Provide the (X, Y) coordinate of the cell's center where the given text is located.  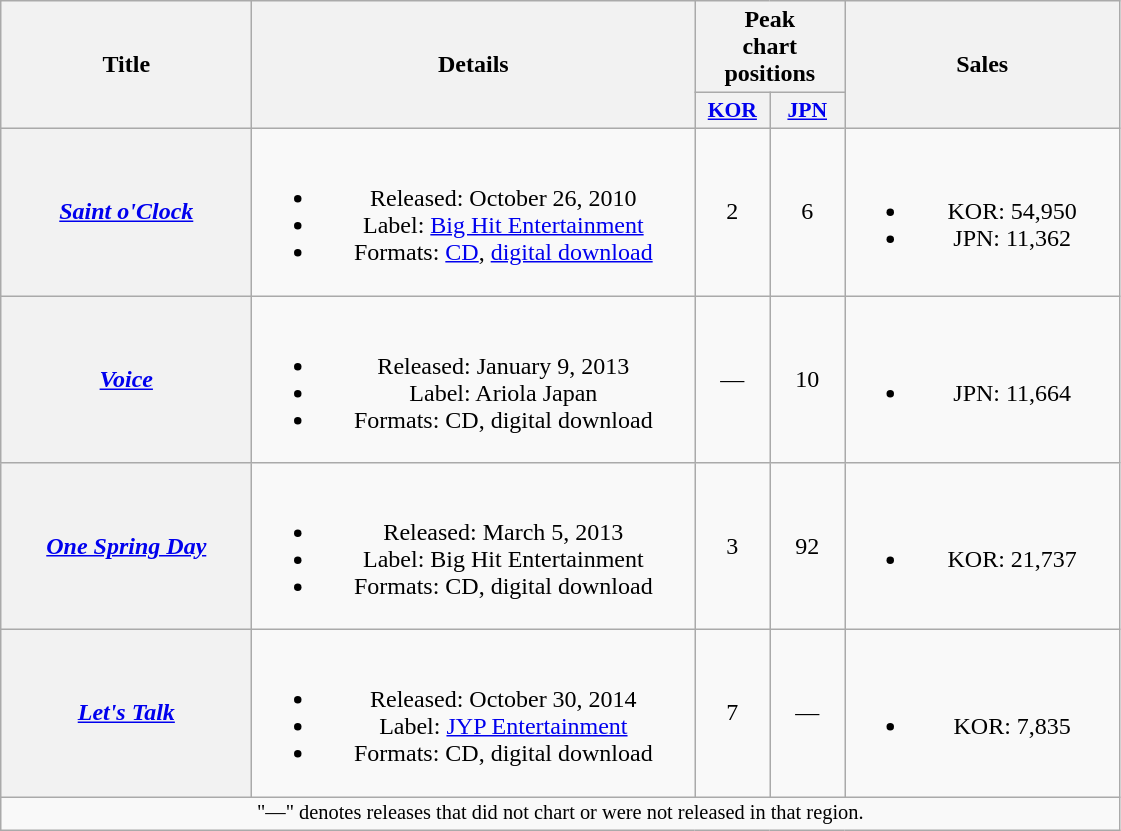
Let's Talk (126, 714)
7 (732, 714)
Details (474, 65)
Voice (126, 380)
Released: October 30, 2014 Label: JYP EntertainmentFormats: CD, digital download (474, 714)
2 (732, 212)
Released: March 5, 2013 Label: Big Hit EntertainmentFormats: CD, digital download (474, 546)
6 (808, 212)
One Spring Day (126, 546)
Released: October 26, 2010 Label: Big Hit EntertainmentFormats: CD, digital download (474, 212)
KOR: 21,737 (982, 546)
Title (126, 65)
92 (808, 546)
JPN (808, 111)
"—" denotes releases that did not chart or were not released in that region. (560, 814)
3 (732, 546)
KOR: 7,835 (982, 714)
KOR (732, 111)
Peakchartpositions (770, 47)
Sales (982, 65)
JPN: 11,664 (982, 380)
10 (808, 380)
Released: January 9, 2013 Label: Ariola JapanFormats: CD, digital download (474, 380)
Saint o'Clock (126, 212)
KOR: 54,950JPN: 11,362 (982, 212)
